Output the [X, Y] coordinate of the center of the cell containing the given text.  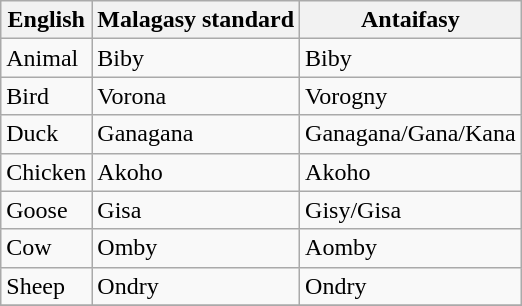
Ganagana/Gana/Kana [411, 134]
English [46, 20]
Aomby [411, 248]
Omby [196, 248]
Gisy/Gisa [411, 210]
Chicken [46, 172]
Cow [46, 248]
Gisa [196, 210]
Sheep [46, 286]
Vorona [196, 96]
Bird [46, 96]
Animal [46, 58]
Malagasy standard [196, 20]
Ganagana [196, 134]
Antaifasy [411, 20]
Duck [46, 134]
Vorogny [411, 96]
Goose [46, 210]
